Provide the [X, Y] coordinate of the cell's center where the given text is located.  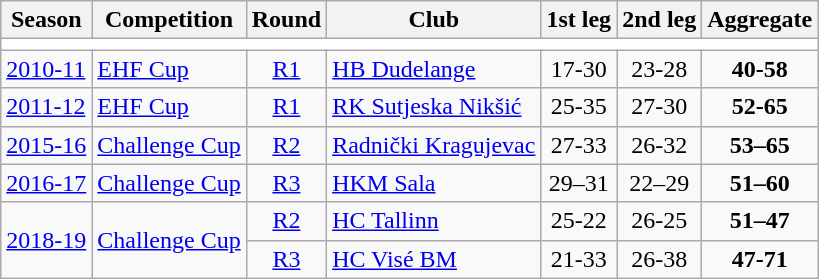
26-32 [660, 145]
25-22 [579, 221]
HC Visé BM [434, 259]
2016-17 [46, 183]
40-58 [760, 69]
Round [286, 20]
25-35 [579, 107]
2018-19 [46, 240]
22–29 [660, 183]
1st leg [579, 20]
51–47 [760, 221]
52-65 [760, 107]
RK Sutjeska Nikšić [434, 107]
HKM Sala [434, 183]
Club [434, 20]
26-25 [660, 221]
Radnički Kragujevac [434, 145]
2010-11 [46, 69]
27-30 [660, 107]
21-33 [579, 259]
53–65 [760, 145]
Aggregate [760, 20]
HC Tallinn [434, 221]
27-33 [579, 145]
Season [46, 20]
26-38 [660, 259]
Competition [169, 20]
47-71 [760, 259]
2011-12 [46, 107]
23-28 [660, 69]
2015-16 [46, 145]
2nd leg [660, 20]
29–31 [579, 183]
HB Dudelange [434, 69]
51–60 [760, 183]
17-30 [579, 69]
